For the text-containing cell, return its midpoint in [X, Y] coordinate format. 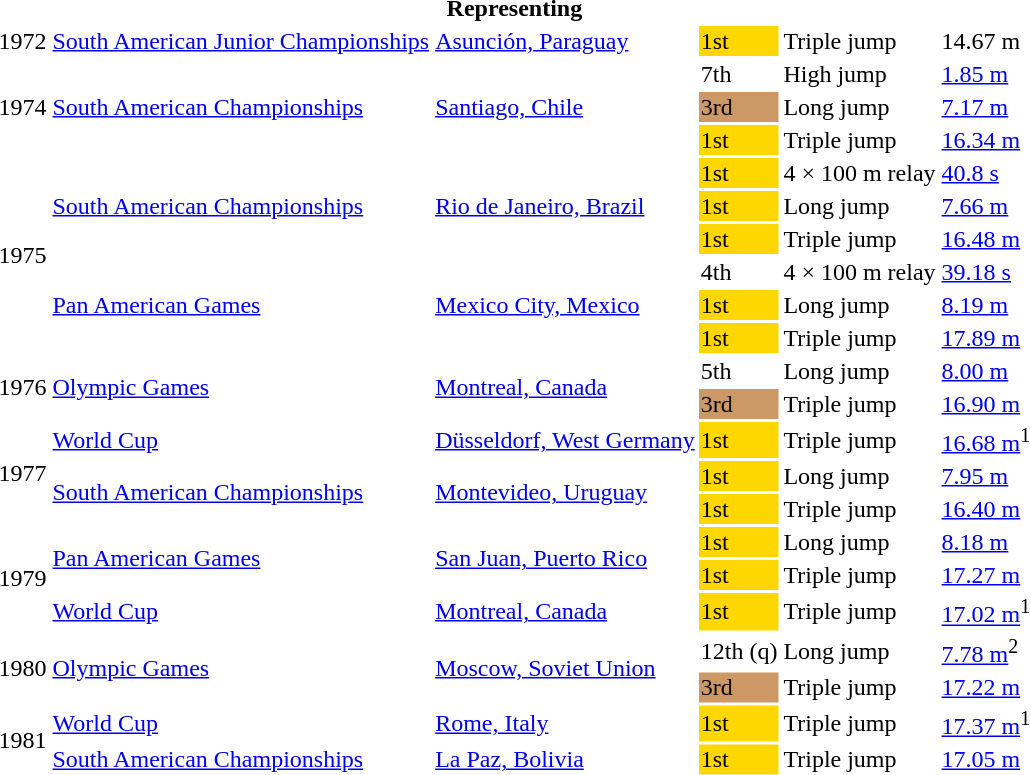
7th [739, 74]
Düsseldorf, West Germany [566, 440]
Asunción, Paraguay [566, 41]
San Juan, Puerto Rico [566, 558]
South American Junior Championships [241, 41]
4th [739, 272]
Mexico City, Mexico [566, 305]
Rome, Italy [566, 723]
5th [739, 371]
Moscow, Soviet Union [566, 668]
Santiago, Chile [566, 107]
Montevideo, Uruguay [566, 492]
12th (q) [739, 651]
La Paz, Bolivia [566, 760]
Rio de Janeiro, Brazil [566, 206]
High jump [860, 74]
